Capture the cell that displays the provided text and extract its (X, Y) central coordinate. 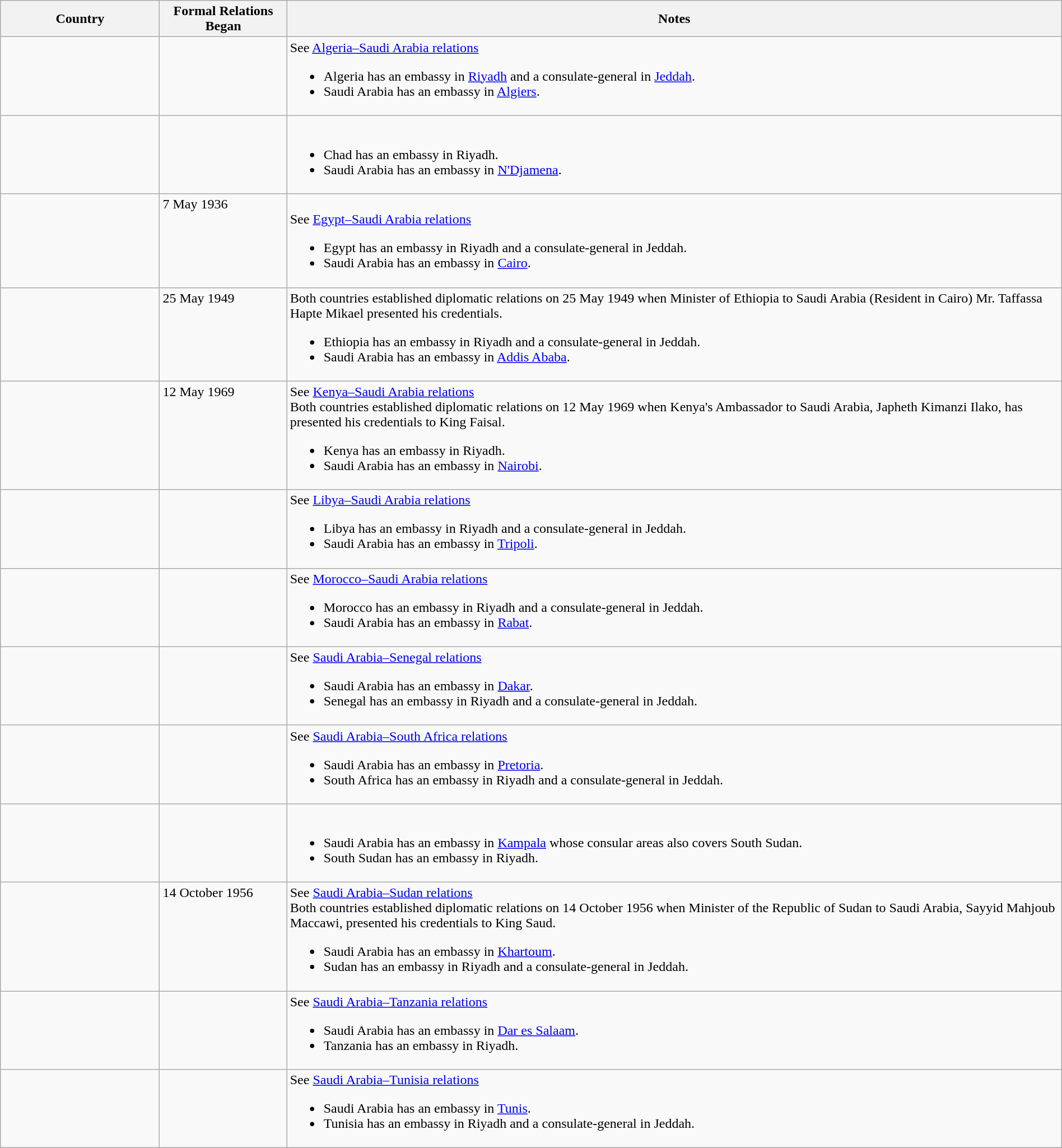
7 May 1936 (223, 241)
Chad has an embassy in Riyadh.Saudi Arabia has an embassy in N'Djamena. (674, 155)
See Saudi Arabia–Tanzania relationsSaudi Arabia has an embassy in Dar es Salaam.Tanzania has an embassy in Riyadh. (674, 1030)
25 May 1949 (223, 334)
Saudi Arabia has an embassy in Kampala whose consular areas also covers South Sudan.South Sudan has an embassy in Riyadh. (674, 843)
See Morocco–Saudi Arabia relationsMorocco has an embassy in Riyadh and a consulate-general in Jeddah.Saudi Arabia has an embassy in Rabat. (674, 607)
See Saudi Arabia–Senegal relationsSaudi Arabia has an embassy in Dakar.Senegal has an embassy in Riyadh and a consulate-general in Jeddah. (674, 686)
See Algeria–Saudi Arabia relationsAlgeria has an embassy in Riyadh and a consulate-general in Jeddah.Saudi Arabia has an embassy in Algiers. (674, 76)
Country (80, 19)
See Saudi Arabia–Tunisia relationsSaudi Arabia has an embassy in Tunis.Tunisia has an embassy in Riyadh and a consulate-general in Jeddah. (674, 1109)
12 May 1969 (223, 435)
See Egypt–Saudi Arabia relationsEgypt has an embassy in Riyadh and a consulate-general in Jeddah.Saudi Arabia has an embassy in Cairo. (674, 241)
See Libya–Saudi Arabia relationsLibya has an embassy in Riyadh and a consulate-general in Jeddah.Saudi Arabia has an embassy in Tripoli. (674, 529)
14 October 1956 (223, 936)
Notes (674, 19)
Formal Relations Began (223, 19)
